For the text-containing cell, return its midpoint in (X, Y) coordinate format. 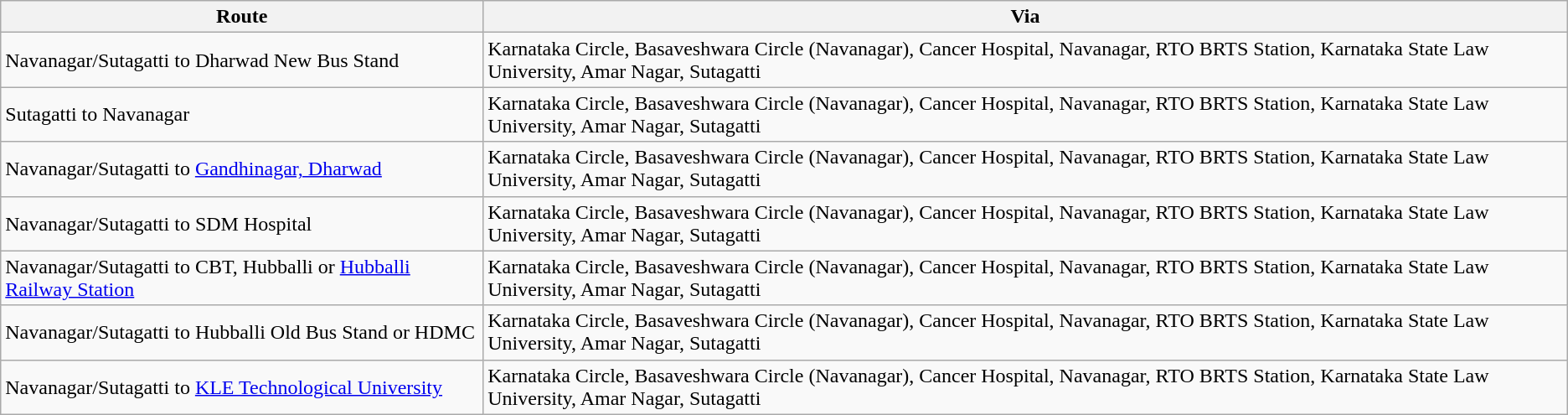
Navanagar/Sutagatti to KLE Technological University (242, 387)
Navanagar/Sutagatti to Dharwad New Bus Stand (242, 60)
Navanagar/Sutagatti to Gandhinagar, Dharwad (242, 169)
Route (242, 17)
Sutagatti to Navanagar (242, 114)
Navanagar/Sutagatti to CBT, Hubballi or Hubballi Railway Station (242, 278)
Navanagar/Sutagatti to SDM Hospital (242, 223)
Via (1025, 17)
Navanagar/Sutagatti to Hubballi Old Bus Stand or HDMC (242, 332)
